Locate the cell with the specified text and output its [X, Y] center coordinate. 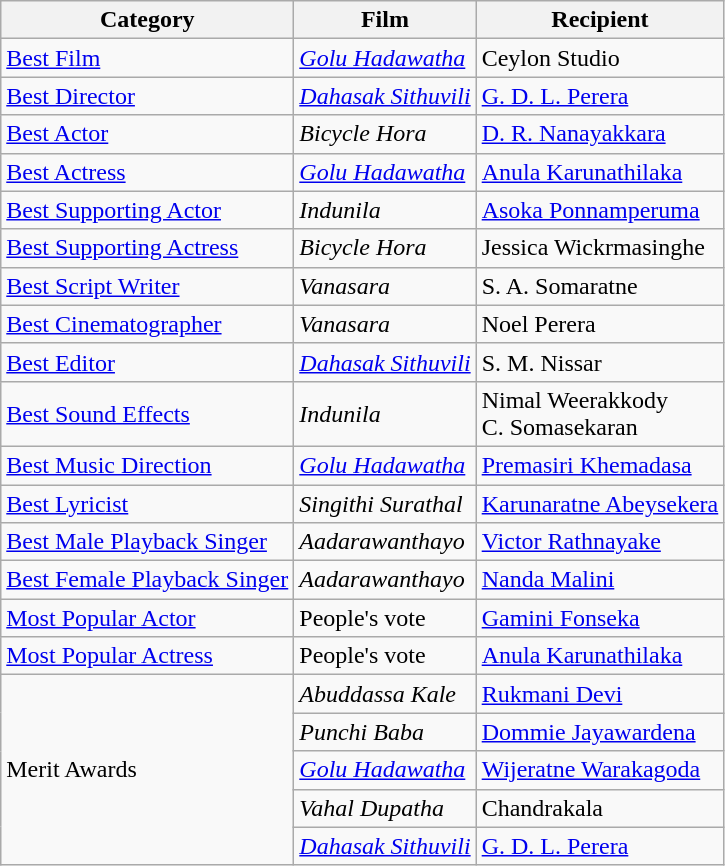
Wijeratne Warakagoda [600, 770]
Asoka Ponnamperuma [600, 210]
D. R. Nanayakkara [600, 134]
Punchi Baba [385, 732]
Jessica Wickrmasinghe [600, 248]
Best Lyricist [148, 503]
Category [148, 20]
Dommie Jayawardena [600, 732]
Best Female Playback Singer [148, 580]
Singithi Surathal [385, 503]
Rukmani Devi [600, 694]
Best Script Writer [148, 286]
Film [385, 20]
S. A. Somaratne [600, 286]
Premasiri Khemadasa [600, 465]
S. M. Nissar [600, 362]
Best Music Direction [148, 465]
Best Film [148, 58]
Best Cinematographer [148, 324]
Chandrakala [600, 808]
Vahal Dupatha [385, 808]
Best Male Playback Singer [148, 542]
Victor Rathnayake [600, 542]
Most Popular Actor [148, 618]
Recipient [600, 20]
Gamini Fonseka [600, 618]
Best Director [148, 96]
Noel Perera [600, 324]
Nimal Weerakkody C. Somasekaran [600, 414]
Merit Awards [148, 770]
Best Actor [148, 134]
Best Supporting Actor [148, 210]
Nanda Malini [600, 580]
Abuddassa Kale [385, 694]
Best Supporting Actress [148, 248]
Most Popular Actress [148, 656]
Best Actress [148, 172]
Best Sound Effects [148, 414]
Karunaratne Abeysekera [600, 503]
Best Editor [148, 362]
Ceylon Studio [600, 58]
